Determine the [x, y] coordinate at the center of the cell enclosing the given text.  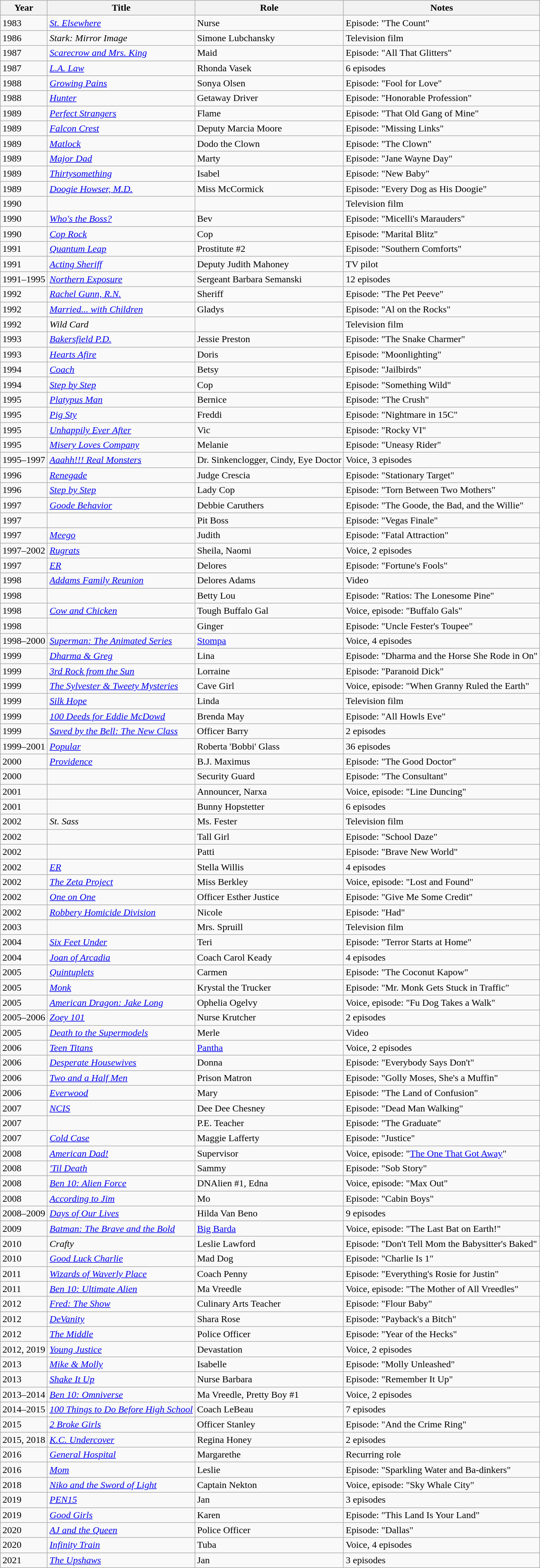
Episode: "The Clown" [441, 143]
American Dragon: Jake Long [121, 1003]
General Hospital [121, 1455]
Rugrats [121, 550]
Episode: "Everything's Rosie for Justin" [441, 1274]
Leslie [269, 1470]
7 episodes [441, 1410]
American Dad! [121, 1153]
Vic [269, 430]
Debbie Caruthers [269, 505]
L.A. Law [121, 68]
Mad Dog [269, 1259]
Episode: "That Old Gang of Mine" [441, 113]
Mary [269, 1093]
Episode: "Sob Story" [441, 1168]
2 Broke Girls [121, 1425]
Security Guard [269, 776]
Renegade [121, 475]
Episode: "Justice" [441, 1138]
Episode: "All That Glitters" [441, 53]
Providence [121, 761]
DNAlien #1, Edna [269, 1184]
Coach LeBeau [269, 1410]
Ma Vreedle [269, 1289]
Roberta 'Bobbi' Glass [269, 746]
Bernice [269, 400]
Episode: "Payback's a Bitch" [441, 1319]
Episode: "Paranoid Dick" [441, 671]
Everwood [121, 1093]
Cold Case [121, 1138]
Stompa [269, 641]
Stella Willis [269, 867]
Good Girls [121, 1515]
Episode: "The Consultant" [441, 776]
Brenda May [269, 716]
Patti [269, 852]
Dr. Sinkenclogger, Cindy, Eye Doctor [269, 460]
Miss Berkley [269, 882]
Episode: "Terror Starts at Home" [441, 942]
Stark: Mirror Image [121, 38]
Addams Family Reunion [121, 580]
Episode: "The Good Doctor" [441, 761]
Simone Lubchansky [269, 38]
Episode: "Sparkling Water and Ba-dinkers" [441, 1470]
Ben 10: Ultimate Alien [121, 1289]
Dee Dee Chesney [269, 1108]
The Middle [121, 1334]
Teen Titans [121, 1048]
100 Deeds for Eddie McDowd [121, 716]
2003 [24, 927]
Voice, episode: "Fu Dog Takes a Walk" [441, 1003]
Quantum Leap [121, 249]
Episode: "Fortune's Fools" [441, 565]
The Zeta Project [121, 882]
Aaahh!!! Real Monsters [121, 460]
Judge Crescia [269, 475]
Devastation [269, 1349]
Donna [269, 1063]
2015, 2018 [24, 1440]
Ginger [269, 626]
Growing Pains [121, 83]
Episode: "Missing Links" [441, 128]
Episode: "Moonlighting" [441, 354]
Bev [269, 219]
Prison Matron [269, 1078]
2009 [24, 1229]
Batman: The Brave and the Bold [121, 1229]
Episode: "Brave New World" [441, 852]
Voice, episode: "Sky Whale City" [441, 1485]
Voice, episode: "Buffalo Gals" [441, 611]
Robbery Homicide Division [121, 912]
Karen [269, 1515]
Episode: "The Snake Charmer" [441, 339]
2013–2014 [24, 1394]
Episode: "Honorable Profession" [441, 98]
Two and a Half Men [121, 1078]
Getaway Driver [269, 98]
Episode: "The Crush" [441, 400]
Lady Cop [269, 490]
Sheriff [269, 294]
Niko and the Sword of Light [121, 1485]
Falcon Crest [121, 128]
Maid [269, 53]
Bakersfield P.D. [121, 339]
Episode: "Every Dog as His Doogie" [441, 189]
Year [24, 8]
1997–2002 [24, 550]
Melanie [269, 445]
Episode: "Micelli's Marauders" [441, 219]
St. Elsewhere [121, 23]
Unhappily Ever After [121, 430]
Maggie Lafferty [269, 1138]
100 Things to Do Before High School [121, 1410]
Dodo the Clown [269, 143]
Episode: "Ratios: The Lonesome Pine" [441, 596]
Pit Boss [269, 520]
36 episodes [441, 746]
12 episodes [441, 279]
Episode: "The Graduate" [441, 1123]
Episode: "The Land of Confusion" [441, 1093]
Voice, episode: "When Granny Ruled the Earth" [441, 686]
Episode: "Don't Tell Mom the Babysitter's Baked" [441, 1244]
Superman: The Animated Series [121, 641]
1998–2000 [24, 641]
Episode: "Torn Between Two Mothers" [441, 490]
Scarecrow and Mrs. King [121, 53]
Pig Sty [121, 415]
1986 [24, 38]
Voice, episode: "Max Out" [441, 1184]
Notes [441, 8]
Fred: The Show [121, 1304]
Tough Buffalo Gal [269, 611]
Zoey 101 [121, 1018]
Shara Rose [269, 1319]
Tuba [269, 1545]
Margarethe [269, 1455]
Platypus Man [121, 400]
2021 [24, 1560]
Episode: "School Daze" [441, 837]
K.C. Undercover [121, 1440]
Isabelle [269, 1364]
Episode: "Uneasy Rider" [441, 445]
Marty [269, 158]
Coach [121, 369]
Misery Loves Company [121, 445]
Episode: "Charlie Is 1" [441, 1259]
Prostitute #2 [269, 249]
Episode: "Dharma and the Horse She Rode in On" [441, 656]
Sheila, Naomi [269, 550]
Acting Sheriff [121, 264]
Episode: "Al on the Rocks" [441, 309]
Desperate Housewives [121, 1063]
Episode: "Southern Comforts" [441, 249]
1999–2001 [24, 746]
Who's the Boss? [121, 219]
Nurse [269, 23]
Voice, episode: "The Last Bat on Earth!" [441, 1229]
Culinary Arts Teacher [269, 1304]
Doogie Howser, M.D. [121, 189]
Episode: "Molly Unleashed" [441, 1364]
Good Luck Charlie [121, 1259]
Episode: "Stationary Target" [441, 475]
Episode: "The Coconut Kapow" [441, 972]
Betty Lou [269, 596]
Ben 10: Alien Force [121, 1184]
1995–1997 [24, 460]
2015 [24, 1425]
Linda [269, 701]
Merle [269, 1033]
Episode: "Marital Blitz" [441, 234]
Episode: "Jailbirds" [441, 369]
Episode: "Fool for Love" [441, 83]
NCIS [121, 1108]
Episode: "Fatal Attraction" [441, 535]
Deputy Marcia Moore [269, 128]
2014–2015 [24, 1410]
Title [121, 8]
Big Barda [269, 1229]
Episode: "Dead Man Walking" [441, 1108]
Voice, episode: "The Mother of All Vreedles" [441, 1289]
Monk [121, 988]
Krystal the Trucker [269, 988]
Ophelia Ogelvy [269, 1003]
Episode: "Cabin Boys" [441, 1199]
Married... with Children [121, 309]
2018 [24, 1485]
Mike & Molly [121, 1364]
Ma Vreedle, Pretty Boy #1 [269, 1394]
Major Dad [121, 158]
Cow and Chicken [121, 611]
2012, 2019 [24, 1349]
Lina [269, 656]
Episode: "Remember It Up" [441, 1379]
Episode: "Something Wild" [441, 384]
Leslie Lawford [269, 1244]
Regina Honey [269, 1440]
Matlock [121, 143]
The Sylvester & Tweety Mysteries [121, 686]
Dharma & Greg [121, 656]
One on One [121, 897]
PEN15 [121, 1500]
Recurring role [441, 1455]
Officer Esther Justice [269, 897]
Supervisor [269, 1153]
Crafty [121, 1244]
Episode: "Everybody Says Don't" [441, 1063]
Episode: "Rocky VI" [441, 430]
Ms. Fester [269, 822]
Perfect Strangers [121, 113]
Nurse Krutcher [269, 1018]
Episode: "This Land Is Your Land" [441, 1515]
Lorraine [269, 671]
Episode: "The Pet Peeve" [441, 294]
Captain Nekton [269, 1485]
TV pilot [441, 264]
2005–2006 [24, 1018]
Episode: "And the Crime Ring" [441, 1425]
Joan of Arcadia [121, 957]
Teri [269, 942]
Judith [269, 535]
Delores [269, 565]
St. Sass [121, 822]
Episode: "Year of the Hecks" [441, 1334]
Quintuplets [121, 972]
Miss McCormick [269, 189]
Northern Exposure [121, 279]
Hunter [121, 98]
Pantha [269, 1048]
Mrs. Spruill [269, 927]
Thirtysomething [121, 173]
Tall Girl [269, 837]
Meego [121, 535]
Carmen [269, 972]
Nicole [269, 912]
Episode: "The Goode, the Bad, and the Willie" [441, 505]
Gladys [269, 309]
Episode: "Mr. Monk Gets Stuck in Traffic" [441, 988]
Episode: "Dallas" [441, 1530]
Voice, episode: "Lost and Found" [441, 882]
Young Justice [121, 1349]
Ben 10: Omniverse [121, 1394]
Episode: "New Baby" [441, 173]
Hearts Afire [121, 354]
Deputy Judith Mahoney [269, 264]
Flame [269, 113]
Rachel Gunn, R.N. [121, 294]
Nurse Barbara [269, 1379]
Betsy [269, 369]
Delores Adams [269, 580]
Coach Carol Keady [269, 957]
Goode Behavior [121, 505]
Cave Girl [269, 686]
DeVanity [121, 1319]
Saved by the Bell: The New Class [121, 731]
Officer Barry [269, 731]
Episode: "Flour Baby" [441, 1304]
Days of Our Lives [121, 1214]
Episode: "Give Me Some Credit" [441, 897]
The Upshaws [121, 1560]
Cop Rock [121, 234]
Six Feet Under [121, 942]
Sammy [269, 1168]
2008–2009 [24, 1214]
3rd Rock from the Sun [121, 671]
Rhonda Vasek [269, 68]
AJ and the Queen [121, 1530]
Sergeant Barbara Semanski [269, 279]
Shake It Up [121, 1379]
B.J. Maximus [269, 761]
'Til Death [121, 1168]
Jessie Preston [269, 339]
Popular [121, 746]
9 episodes [441, 1214]
Voice, episode: "The One That Got Away" [441, 1153]
Role [269, 8]
1983 [24, 23]
P.E. Teacher [269, 1123]
Hilda Van Beno [269, 1214]
Voice, episode: "Line Duncing" [441, 792]
Infinity Train [121, 1545]
Isabel [269, 173]
Episode: "Had" [441, 912]
Officer Stanley [269, 1425]
Episode: "Vegas Finale" [441, 520]
Silk Hope [121, 701]
Sonya Olsen [269, 83]
Episode: "All Howls Eve" [441, 716]
Freddi [269, 415]
Announcer, Narxa [269, 792]
Mom [121, 1470]
Episode: "Nightmare in 15C" [441, 415]
Episode: "The Count" [441, 23]
1991–1995 [24, 279]
Wizards of Waverly Place [121, 1274]
Bunny Hopstetter [269, 807]
Episode: "Jane Wayne Day" [441, 158]
Episode: "Uncle Fester's Toupee" [441, 626]
Death to the Supermodels [121, 1033]
Doris [269, 354]
Voice, 3 episodes [441, 460]
Wild Card [121, 324]
Mo [269, 1199]
Episode: "Golly Moses, She's a Muffin" [441, 1078]
According to Jim [121, 1199]
Coach Penny [269, 1274]
